Return [X, Y] of the center of cell containing provided text 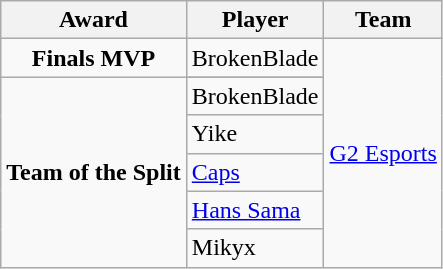
Player [255, 20]
Hans Sama [255, 210]
Award [94, 20]
Caps [255, 172]
Finals MVP [94, 58]
G2 Esports [383, 153]
Team of the Split [94, 172]
Yike [255, 134]
Team [383, 20]
Mikyx [255, 248]
